Provide the (X, Y) coordinate of the cell's center where the given text is located.  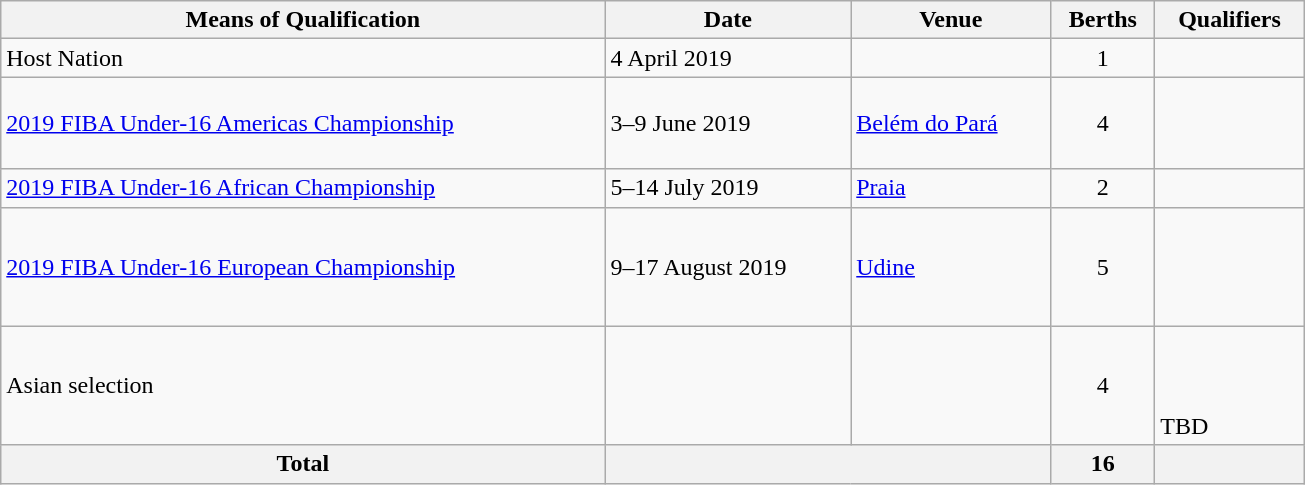
2 (1103, 188)
2019 FIBA Under-16 African Championship (303, 188)
5–14 July 2019 (728, 188)
Asian selection (303, 386)
9–17 August 2019 (728, 266)
Host Nation (303, 58)
Praia (951, 188)
Venue (951, 20)
Berths (1103, 20)
16 (1103, 464)
2019 FIBA Under-16 European Championship (303, 266)
Total (303, 464)
Udine (951, 266)
Date (728, 20)
2019 FIBA Under-16 Americas Championship (303, 123)
TBD (1230, 386)
5 (1103, 266)
Qualifiers (1230, 20)
3–9 June 2019 (728, 123)
Means of Qualification (303, 20)
4 April 2019 (728, 58)
Belém do Pará (951, 123)
1 (1103, 58)
